Pinpoint the cell where the given text exists, returning its (x, y) midpoint coordinate. 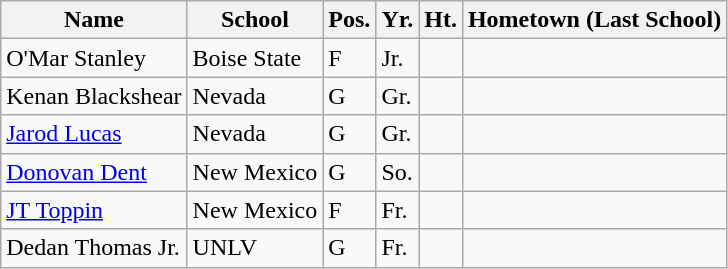
Name (94, 20)
Donovan Dent (94, 172)
School (255, 20)
So. (398, 172)
Dedan Thomas Jr. (94, 248)
Jr. (398, 58)
Hometown (Last School) (594, 20)
Boise State (255, 58)
JT Toppin (94, 210)
Pos. (350, 20)
O'Mar Stanley (94, 58)
Ht. (441, 20)
Jarod Lucas (94, 134)
UNLV (255, 248)
Kenan Blackshear (94, 96)
Yr. (398, 20)
